Provide the (x, y) coordinate of the cell's center where the given text is located.  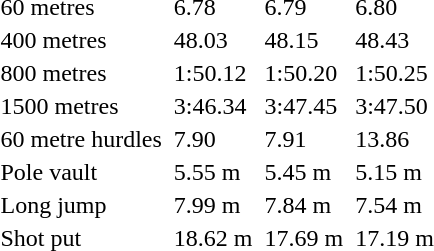
7.99 m (213, 205)
7.84 m (304, 205)
1:50.12 (213, 73)
3:46.34 (213, 106)
5.45 m (304, 172)
5.55 m (213, 172)
7.90 (213, 139)
48.15 (304, 40)
3:47.45 (304, 106)
48.03 (213, 40)
7.91 (304, 139)
1:50.20 (304, 73)
